Extract the (x, y) coordinate from the center of the cell holding the provided text.  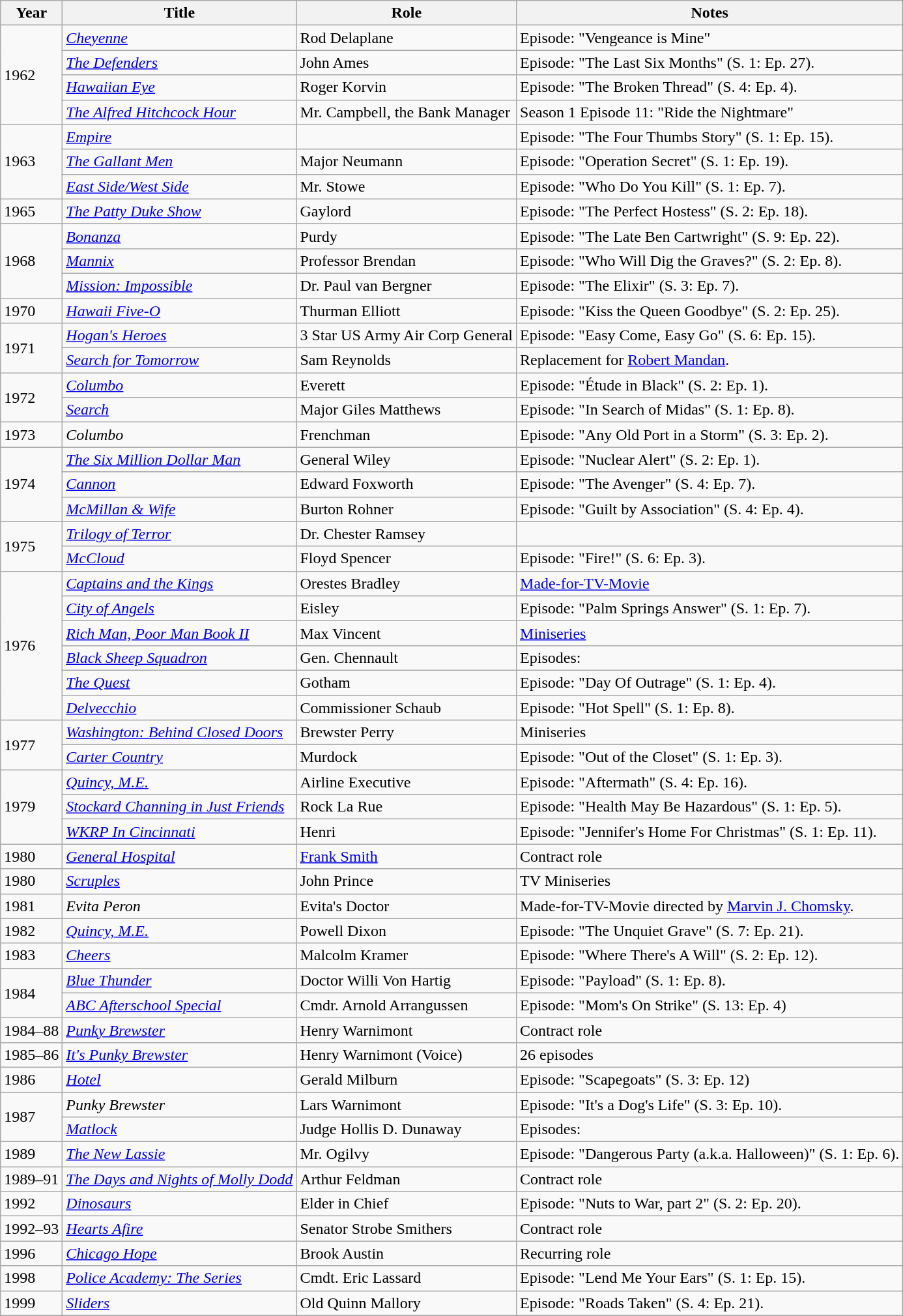
Dr. Chester Ramsey (407, 534)
The Alfred Hitchcock Hour (180, 112)
It's Punky Brewster (180, 1055)
WKRP In Cincinnati (180, 832)
Hawaiian Eye (180, 87)
Henry Warnimont (407, 1030)
Episode: "Health May Be Hazardous" (S. 1: Ep. 5). (710, 807)
Episode: "Out of the Closet" (S. 1: Ep. 3). (710, 757)
Title (180, 13)
Episode: "Operation Secret" (S. 1: Ep. 19). (710, 162)
Brewster Perry (407, 733)
Stockard Channing in Just Friends (180, 807)
1984–88 (31, 1030)
Episode: "Who Will Dig the Graves?" (S. 2: Ep. 8). (710, 261)
Episode: "The Perfect Hostess" (S. 2: Ep. 18). (710, 211)
Cheyenne (180, 38)
Henry Warnimont (Voice) (407, 1055)
1976 (31, 645)
Sam Reynolds (407, 360)
Episode: "Nuts to War, part 2" (S. 2: Ep. 20). (710, 1204)
Evita Peron (180, 906)
Washington: Behind Closed Doors (180, 733)
Commissioner Schaub (407, 707)
Black Sheep Squadron (180, 658)
Mr. Ogilvy (407, 1154)
Frenchman (407, 435)
TV Miniseries (710, 881)
Search (180, 410)
Made-for-TV-Movie (710, 583)
1975 (31, 546)
Powell Dixon (407, 931)
Doctor Willi Von Hartig (407, 980)
City of Angels (180, 608)
Episode: "Étude in Black" (S. 2: Ep. 1). (710, 385)
Professor Brendan (407, 261)
1998 (31, 1278)
Matlock (180, 1130)
Sliders (180, 1303)
1965 (31, 211)
Edward Foxworth (407, 484)
Replacement for Robert Mandan. (710, 360)
1974 (31, 484)
1989–91 (31, 1179)
Major Neumann (407, 162)
Hearts Afire (180, 1229)
1968 (31, 261)
Episode: "Aftermath" (S. 4: Ep. 16). (710, 782)
26 episodes (710, 1055)
Major Giles Matthews (407, 410)
Year (31, 13)
General Wiley (407, 460)
John Ames (407, 63)
Malcolm Kramer (407, 956)
Episode: "Dangerous Party (a.k.a. Halloween)" (S. 1: Ep. 6). (710, 1154)
Mr. Stowe (407, 186)
1983 (31, 956)
1979 (31, 807)
Episode: "The Avenger" (S. 4: Ep. 7). (710, 484)
Episode: "Palm Springs Answer" (S. 1: Ep. 7). (710, 608)
The Quest (180, 682)
Episode: "Day Of Outrage" (S. 1: Ep. 4). (710, 682)
Mannix (180, 261)
1977 (31, 745)
Roger Korvin (407, 87)
Episode: "The Last Six Months" (S. 1: Ep. 27). (710, 63)
Episode: "The Broken Thread" (S. 4: Ep. 4). (710, 87)
The Gallant Men (180, 162)
1970 (31, 311)
Episode: "It's a Dog's Life" (S. 3: Ep. 10). (710, 1105)
Thurman Elliott (407, 311)
Old Quinn Mallory (407, 1303)
Episode: "Payload" (S. 1: Ep. 8). (710, 980)
Senator Strobe Smithers (407, 1229)
Season 1 Episode 11: "Ride the Nightmare" (710, 112)
1963 (31, 162)
1992 (31, 1204)
Hogan's Heroes (180, 336)
Episode: "Scapegoats" (S. 3: Ep. 12) (710, 1079)
McMillan & Wife (180, 509)
Mr. Campbell, the Bank Manager (407, 112)
Hawaii Five-O (180, 311)
Scruples (180, 881)
East Side/West Side (180, 186)
Brook Austin (407, 1253)
The Patty Duke Show (180, 211)
Judge Hollis D. Dunaway (407, 1130)
1986 (31, 1079)
Episode: "Lend Me Your Ears" (S. 1: Ep. 15). (710, 1278)
Blue Thunder (180, 980)
Episode: "Easy Come, Easy Go" (S. 6: Ep. 15). (710, 336)
3 Star US Army Air Corp General (407, 336)
Carter Country (180, 757)
Evita's Doctor (407, 906)
Cmdr. Arnold Arrangussen (407, 1005)
Frank Smith (407, 856)
Murdock (407, 757)
1984 (31, 993)
Police Academy: The Series (180, 1278)
Episode: "Jennifer's Home For Christmas" (S. 1: Ep. 11). (710, 832)
Search for Tomorrow (180, 360)
Elder in Chief (407, 1204)
Cmdt. Eric Lassard (407, 1278)
1989 (31, 1154)
Gotham (407, 682)
The Days and Nights of Molly Dodd (180, 1179)
McCloud (180, 559)
Episode: "Mom's On Strike" (S. 13: Ep. 4) (710, 1005)
Episode: "The Unquiet Grave" (S. 7: Ep. 21). (710, 931)
Everett (407, 385)
1981 (31, 906)
1987 (31, 1117)
Mission: Impossible (180, 285)
1973 (31, 435)
1982 (31, 931)
The New Lassie (180, 1154)
Episode: "Guilt by Association" (S. 4: Ep. 4). (710, 509)
Role (407, 13)
Episode: "Vengeance is Mine" (710, 38)
Cannon (180, 484)
Episode: "The Four Thumbs Story" (S. 1: Ep. 15). (710, 137)
General Hospital (180, 856)
Captains and the Kings (180, 583)
1985–86 (31, 1055)
Episode: "Any Old Port in a Storm" (S. 3: Ep. 2). (710, 435)
Recurring role (710, 1253)
Max Vincent (407, 633)
Episode: "Where There's A Will" (S. 2: Ep. 12). (710, 956)
1962 (31, 75)
Lars Warnimont (407, 1105)
Orestes Bradley (407, 583)
Made-for-TV-Movie directed by Marvin J. Chomsky. (710, 906)
Burton Rohner (407, 509)
1972 (31, 398)
Floyd Spencer (407, 559)
Episode: "The Late Ben Cartwright" (S. 9: Ep. 22). (710, 236)
Rock La Rue (407, 807)
Bonanza (180, 236)
Gerald Milburn (407, 1079)
Delvecchio (180, 707)
Rod Delaplane (407, 38)
Hotel (180, 1079)
Notes (710, 13)
Dr. Paul van Bergner (407, 285)
Eisley (407, 608)
1992–93 (31, 1229)
Episode: "Who Do You Kill" (S. 1: Ep. 7). (710, 186)
Trilogy of Terror (180, 534)
Arthur Feldman (407, 1179)
Dinosaurs (180, 1204)
1996 (31, 1253)
Episode: "Roads Taken" (S. 4: Ep. 21). (710, 1303)
Episode: "Fire!" (S. 6: Ep. 3). (710, 559)
Episode: "Nuclear Alert" (S. 2: Ep. 1). (710, 460)
Episode: "In Search of Midas" (S. 1: Ep. 8). (710, 410)
Gaylord (407, 211)
John Prince (407, 881)
Airline Executive (407, 782)
The Defenders (180, 63)
Rich Man, Poor Man Book II (180, 633)
Purdy (407, 236)
Henri (407, 832)
Gen. Chennault (407, 658)
1971 (31, 348)
Episode: "Hot Spell" (S. 1: Ep. 8). (710, 707)
Empire (180, 137)
Cheers (180, 956)
Episode: "The Elixir" (S. 3: Ep. 7). (710, 285)
1999 (31, 1303)
Chicago Hope (180, 1253)
The Six Million Dollar Man (180, 460)
ABC Afterschool Special (180, 1005)
Episode: "Kiss the Queen Goodbye" (S. 2: Ep. 25). (710, 311)
